Determine the (x, y) coordinate at the center of the cell enclosing the given text.  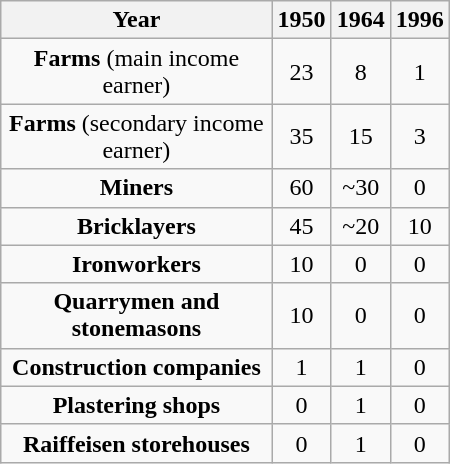
Miners (136, 188)
35 (302, 136)
Ironworkers (136, 264)
15 (360, 136)
~30 (360, 188)
3 (420, 136)
Farms (main income earner) (136, 72)
Year (136, 20)
Raiffeisen storehouses (136, 443)
60 (302, 188)
1964 (360, 20)
~20 (360, 226)
Plastering shops (136, 405)
Quarrymen and stonemasons (136, 316)
Bricklayers (136, 226)
45 (302, 226)
Farms (secondary income earner) (136, 136)
8 (360, 72)
1950 (302, 20)
23 (302, 72)
Construction companies (136, 367)
1996 (420, 20)
